Pinpoint the cell where the given text exists, returning its [X, Y] midpoint coordinate. 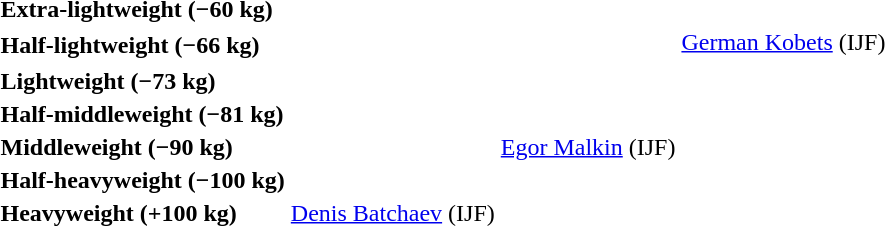
Egor Malkin (IJF) [588, 147]
